Determine the (X, Y) coordinate at the center of the cell enclosing the given text.  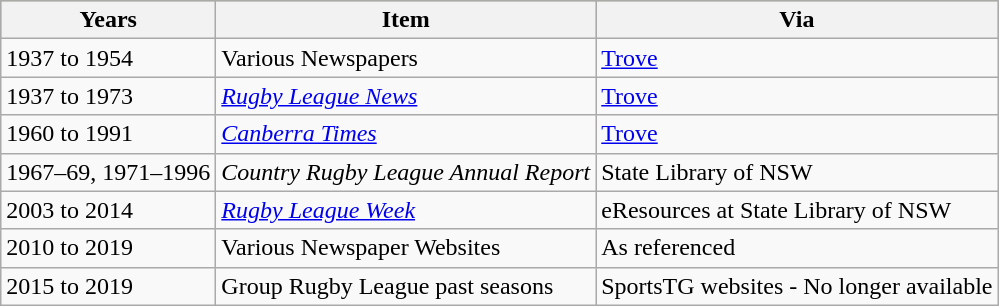
Group Rugby League past seasons (406, 286)
2010 to 2019 (108, 248)
2015 to 2019 (108, 286)
1937 to 1954 (108, 58)
Item (406, 20)
Canberra Times (406, 134)
Various Newspaper Websites (406, 248)
Years (108, 20)
Rugby League Week (406, 210)
eResources at State Library of NSW (797, 210)
Rugby League News (406, 96)
Various Newspapers (406, 58)
Via (797, 20)
Country Rugby League Annual Report (406, 172)
As referenced (797, 248)
SportsTG websites - No longer available (797, 286)
2003 to 2014 (108, 210)
1937 to 1973 (108, 96)
1967–69, 1971–1996 (108, 172)
State Library of NSW (797, 172)
1960 to 1991 (108, 134)
